Return the [X, Y] coordinate for the center point of the cell that contains the specified text.  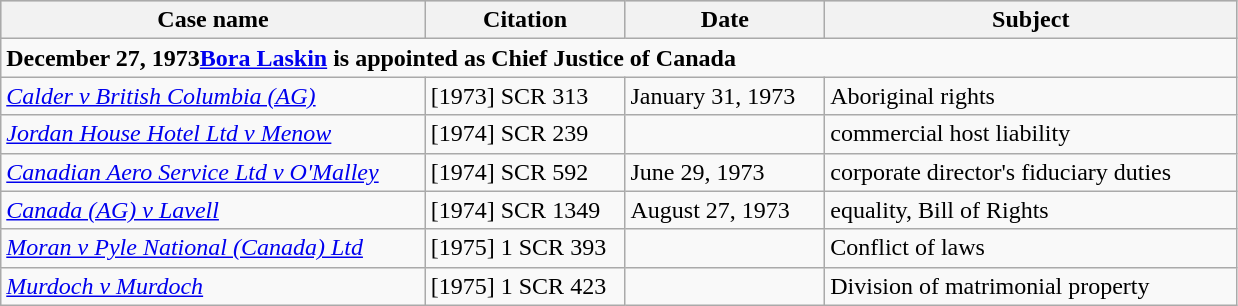
August 27, 1973 [725, 210]
December 27, 1973Bora Laskin is appointed as Chief Justice of Canada [619, 58]
Case name [213, 20]
Date [725, 20]
Moran v Pyle National (Canada) Ltd [213, 248]
equality, Bill of Rights [1031, 210]
commercial host liability [1031, 134]
[1974] SCR 1349 [525, 210]
Division of matrimonial property [1031, 286]
[1973] SCR 313 [525, 96]
Conflict of laws [1031, 248]
Citation [525, 20]
Calder v British Columbia (AG) [213, 96]
[1974] SCR 239 [525, 134]
corporate director's fiduciary duties [1031, 172]
[1974] SCR 592 [525, 172]
Jordan House Hotel Ltd v Menow [213, 134]
Subject [1031, 20]
[1975] 1 SCR 393 [525, 248]
Canada (AG) v Lavell [213, 210]
Murdoch v Murdoch [213, 286]
June 29, 1973 [725, 172]
January 31, 1973 [725, 96]
[1975] 1 SCR 423 [525, 286]
Canadian Aero Service Ltd v O'Malley [213, 172]
Aboriginal rights [1031, 96]
